Provide the (X, Y) coordinate of the cell's center where the given text is located.  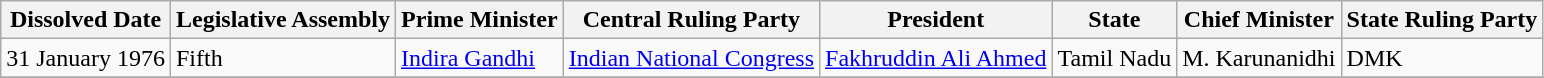
M. Karunanidhi (1259, 58)
Legislative Assembly (282, 20)
Tamil Nadu (1114, 58)
31 January 1976 (86, 58)
State (1114, 20)
Fifth (282, 58)
President (936, 20)
Prime Minister (480, 20)
State Ruling Party (1442, 20)
Indian National Congress (691, 58)
Chief Minister (1259, 20)
Dissolved Date (86, 20)
Indira Gandhi (480, 58)
Central Ruling Party (691, 20)
Fakhruddin Ali Ahmed (936, 58)
DMK (1442, 58)
